Identify which cell holds the provided text, then report its [x, y] central coordinate. 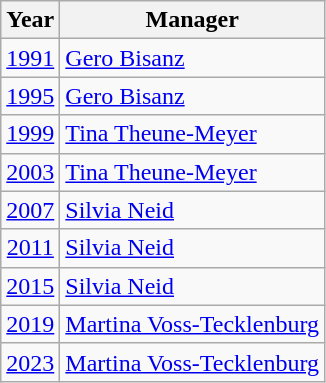
1991 [30, 58]
2011 [30, 248]
Manager [192, 20]
2019 [30, 324]
2007 [30, 210]
1999 [30, 134]
2015 [30, 286]
Year [30, 20]
2023 [30, 362]
2003 [30, 172]
1995 [30, 96]
